Output the (x, y) coordinate of the center of the cell containing the given text.  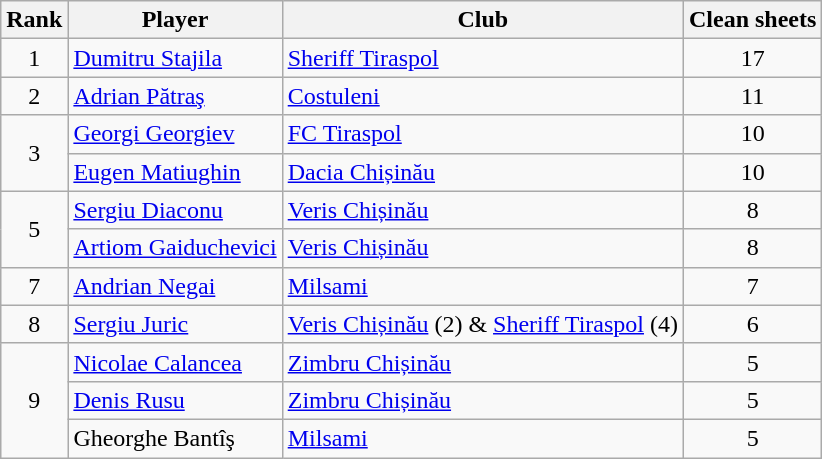
2 (34, 96)
6 (752, 324)
Sheriff Tiraspol (482, 58)
11 (752, 96)
Sergiu Juric (175, 324)
FC Tiraspol (482, 134)
Nicolae Calancea (175, 362)
3 (34, 153)
Player (175, 20)
1 (34, 58)
Artiom Gaiduchevici (175, 248)
Costuleni (482, 96)
Andrian Negai (175, 286)
Club (482, 20)
Eugen Matiughin (175, 172)
17 (752, 58)
Sergiu Diaconu (175, 210)
Clean sheets (752, 20)
Gheorghe Bantîş (175, 438)
Dacia Chișinău (482, 172)
Adrian Pătraş (175, 96)
Dumitru Stajila (175, 58)
Veris Chișinău (2) & Sheriff Tiraspol (4) (482, 324)
Denis Rusu (175, 400)
Rank (34, 20)
Georgi Georgiev (175, 134)
9 (34, 400)
